Return (X, Y) of the center of cell containing provided text 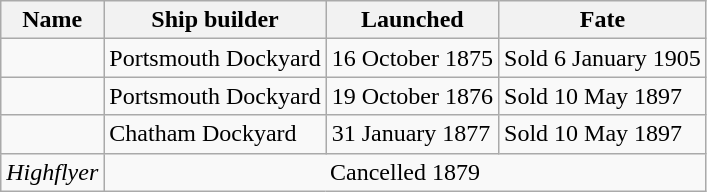
Fate (603, 20)
Launched (412, 20)
Sold 6 January 1905 (603, 58)
19 October 1876 (412, 96)
Ship builder (215, 20)
Highflyer (52, 172)
31 January 1877 (412, 134)
Name (52, 20)
16 October 1875 (412, 58)
Chatham Dockyard (215, 134)
Cancelled 1879 (405, 172)
